From the cell containing the given text, extract its center point as (X, Y) coordinate. 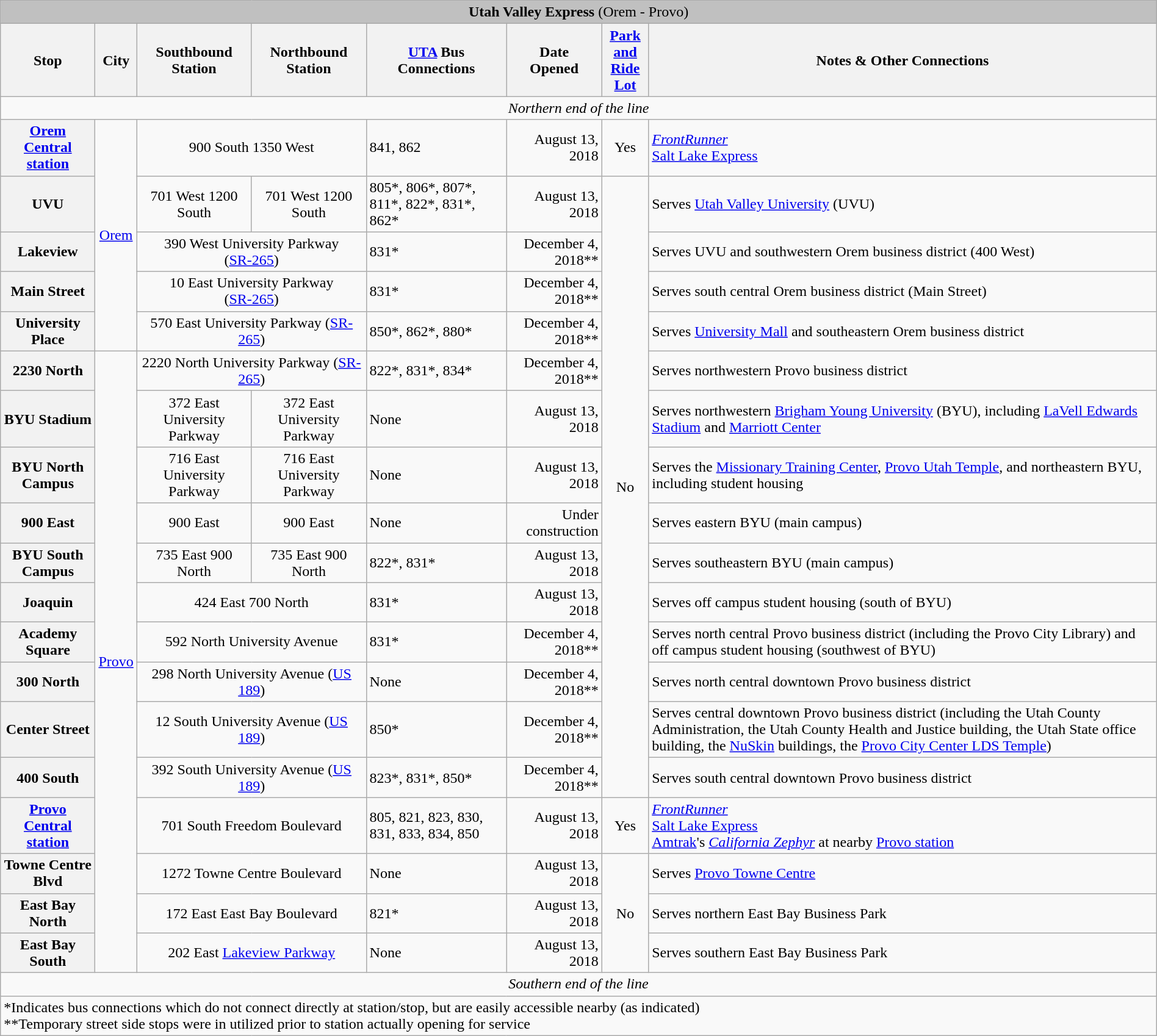
805, 821, 823, 830, 831, 833, 834, 850 (436, 826)
UVU (48, 204)
12 South University Avenue (US 189) (251, 730)
Lakeview (48, 251)
822*, 831* (436, 563)
East Bay North (48, 913)
Serves the Missionary Training Center, Provo Utah Temple, and northeastern BYU, including student housing (903, 475)
Towne Centre Blvd (48, 874)
Southbound Station (194, 60)
Serves southeastern BYU (main campus) (903, 563)
UTA BusConnections (436, 60)
City (116, 60)
850*, 862*, 880* (436, 331)
202 East Lakeview Parkway (251, 953)
East Bay South (48, 953)
Park andRide Lot (625, 60)
821* (436, 913)
822*, 831*, 834* (436, 371)
Provo (116, 661)
Serves eastern BYU (main campus) (903, 522)
300 North (48, 682)
841, 862 (436, 148)
Serves off campus student housing (south of BYU) (903, 603)
Provo Central station (48, 826)
400 South (48, 777)
390 West University Parkway(SR-265) (251, 251)
Serves north central downtown Provo business district (903, 682)
Serves southern East Bay Business Park (903, 953)
Orem Central station (48, 148)
Serves Provo Towne Centre (903, 874)
Main Street (48, 292)
850* (436, 730)
BYU South Campus (48, 563)
DateOpened (554, 60)
Orem (116, 236)
Serves UVU and southwestern Orem business district (400 West) (903, 251)
Academy Square (48, 642)
Serves University Mall and southeastern Orem business district (903, 331)
BYU Stadium (48, 419)
Serves northwestern Provo business district (903, 371)
392 South University Avenue (US 189) (251, 777)
570 East University Parkway (SR-265) (251, 331)
FrontRunnerSalt Lake ExpressAmtrak's California Zephyr at nearby Provo station (903, 826)
University Place (48, 331)
424 East 700 North (251, 603)
2220 North University Parkway (SR-265) (251, 371)
Serves northwestern Brigham Young University (BYU), including LaVell Edwards Stadium and Marriott Center (903, 419)
172 East East Bay Boulevard (251, 913)
Serves northern East Bay Business Park (903, 913)
FrontRunnerSalt Lake Express (903, 148)
Northbound Station (309, 60)
298 North University Avenue (US 189) (251, 682)
10 East University Parkway(SR-265) (251, 292)
Stop (48, 60)
Under construction (554, 522)
701 South Freedom Boulevard (251, 826)
2230 North (48, 371)
Center Street (48, 730)
Southern end of the line (578, 984)
Serves Utah Valley University (UVU) (903, 204)
BYU North Campus (48, 475)
1272 Towne Centre Boulevard (251, 874)
Serves south central downtown Provo business district (903, 777)
900 South 1350 West (251, 148)
Utah Valley Express (Orem - Provo) (578, 12)
592 North University Avenue (251, 642)
Northern end of the line (578, 108)
Serves south central Orem business district (Main Street) (903, 292)
Joaquin (48, 603)
823*, 831*, 850* (436, 777)
805*, 806*, 807*, 811*, 822*, 831*, 862* (436, 204)
Serves north central Provo business district (including the Provo City Library) and off campus student housing (southwest of BYU) (903, 642)
Notes & Other Connections (903, 60)
